Scan for the cell matching the given text and deliver its [x, y] coordinate at center. 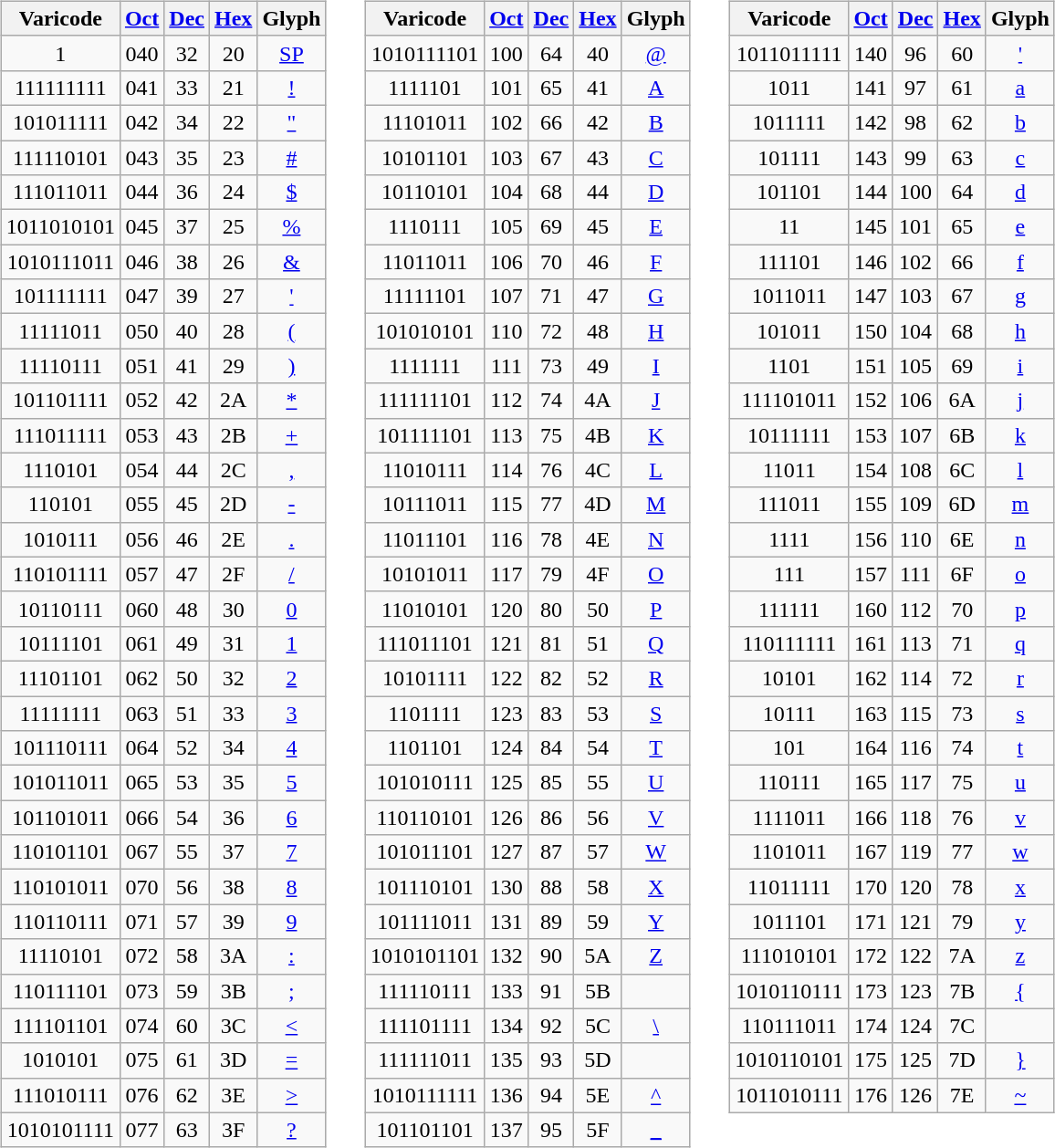
2A [234, 401]
21 [234, 88]
L [655, 470]
5D [598, 1060]
110101011 [60, 887]
101110111 [60, 748]
V [655, 818]
11111111 [60, 713]
+ [292, 435]
110101 [60, 505]
p [1020, 609]
I [655, 366]
1011011111 [789, 53]
m [1020, 505]
r [1020, 678]
3D [234, 1060]
t [1020, 748]
S [655, 713]
82 [551, 678]
063 [141, 713]
s [1020, 713]
053 [141, 435]
d [1020, 193]
g [1020, 297]
3 [292, 713]
064 [141, 748]
143 [871, 158]
1101101 [424, 748]
T [655, 748]
B [655, 122]
11 [789, 227]
! [292, 88]
22 [234, 122]
110101101 [60, 852]
10111011 [424, 505]
P [655, 609]
1010101101 [424, 956]
111101011 [789, 401]
157 [871, 574]
127 [507, 852]
111011111 [60, 435]
1011111 [789, 122]
97 [915, 88]
101111111 [60, 297]
041 [141, 88]
^ [655, 1095]
20 [234, 53]
056 [141, 539]
101011101 [424, 852]
6D [962, 505]
1111 [789, 539]
1010110101 [789, 1060]
b [1020, 122]
Q [655, 643]
160 [871, 609]
1010111111 [424, 1095]
. [292, 539]
073 [141, 991]
) [292, 366]
E [655, 227]
1011010111 [789, 1095]
11101101 [60, 678]
10101101 [424, 158]
042 [141, 122]
e [1020, 227]
92 [551, 1026]
f [1020, 262]
076 [141, 1095]
w [1020, 852]
: [292, 956]
Y [655, 922]
4E [598, 539]
> [292, 1095]
110110111 [60, 922]
047 [141, 297]
1111111 [424, 366]
175 [871, 1060]
101101011 [60, 818]
1101111 [424, 713]
111101111 [424, 1026]
11111101 [424, 297]
q [1020, 643]
8 [292, 887]
044 [141, 193]
, [292, 470]
11011011 [424, 262]
29 [234, 366]
161 [871, 643]
94 [551, 1095]
111010111 [60, 1095]
1111011 [789, 818]
067 [141, 852]
11011111 [789, 887]
1011101 [789, 922]
6B [962, 435]
96 [915, 53]
U [655, 783]
H [655, 331]
4 [292, 748]
111011011 [60, 193]
101010111 [424, 783]
95 [551, 1130]
; [292, 991]
101111101 [424, 435]
90 [551, 956]
165 [871, 783]
111110111 [424, 991]
046 [141, 262]
5F [598, 1130]
10111101 [60, 643]
0 [292, 609]
110101111 [60, 574]
040 [141, 53]
@ [655, 53]
\ [655, 1026]
6E [962, 539]
060 [141, 609]
051 [141, 366]
91 [551, 991]
5B [598, 991]
M [655, 505]
6C [962, 470]
101111 [789, 158]
10111111 [789, 435]
153 [871, 435]
156 [871, 539]
< [292, 1026]
2C [234, 470]
11011101 [424, 539]
1010111011 [60, 262]
141 [871, 88]
111010101 [789, 956]
11110101 [60, 956]
075 [141, 1060]
101101101 [424, 1130]
a [1020, 88]
23 [234, 158]
28 [234, 331]
% [292, 227]
110110101 [424, 818]
1110101 [60, 470]
J [655, 401]
070 [141, 887]
5A [598, 956]
4F [598, 574]
7C [962, 1026]
111011 [789, 505]
167 [871, 852]
89 [551, 922]
1010110111 [789, 991]
147 [871, 297]
071 [141, 922]
1011 [789, 88]
132 [507, 956]
~ [1020, 1095]
111101 [789, 262]
{ [1020, 991]
109 [915, 505]
/ [292, 574]
043 [141, 158]
133 [507, 991]
A [655, 88]
11101011 [424, 122]
173 [871, 991]
140 [871, 53]
144 [871, 193]
24 [234, 193]
O [655, 574]
162 [871, 678]
111111011 [424, 1060]
99 [915, 158]
101010101 [424, 331]
84 [551, 748]
171 [871, 922]
7E [962, 1095]
26 [234, 262]
x [1020, 887]
163 [871, 713]
} [1020, 1060]
3B [234, 991]
o [1020, 574]
119 [915, 852]
101011 [789, 331]
10111 [789, 713]
111111 [789, 609]
172 [871, 956]
11110111 [60, 366]
R [655, 678]
118 [915, 818]
u [1020, 783]
5C [598, 1026]
1101011 [789, 852]
052 [141, 401]
$ [292, 193]
111011101 [424, 643]
1010111101 [424, 53]
111111101 [424, 401]
10110101 [424, 193]
6 [292, 818]
# [292, 158]
30 [234, 609]
- [292, 505]
110111101 [60, 991]
& [292, 262]
= [292, 1060]
155 [871, 505]
K [655, 435]
101011111 [60, 122]
11011 [789, 470]
050 [141, 331]
3A [234, 956]
1011011 [789, 297]
055 [141, 505]
136 [507, 1095]
101101 [789, 193]
7D [962, 1060]
( [292, 331]
4A [598, 401]
101111011 [424, 922]
176 [871, 1095]
054 [141, 470]
N [655, 539]
145 [871, 227]
11111011 [60, 331]
111110101 [60, 158]
81 [551, 643]
87 [551, 852]
134 [507, 1026]
101011011 [60, 783]
F [655, 262]
6F [962, 574]
174 [871, 1026]
5 [292, 783]
1011010101 [60, 227]
1110111 [424, 227]
154 [871, 470]
4B [598, 435]
9 [292, 922]
10101011 [424, 574]
c [1020, 158]
31 [234, 643]
1111101 [424, 88]
j [1020, 401]
83 [551, 713]
10110111 [60, 609]
2F [234, 574]
7B [962, 991]
y [1020, 922]
130 [507, 887]
G [655, 297]
061 [141, 643]
l [1020, 470]
z [1020, 956]
1010101 [60, 1060]
4D [598, 505]
SP [292, 53]
111101101 [60, 1026]
108 [915, 470]
* [292, 401]
2 [292, 678]
072 [141, 956]
27 [234, 297]
h [1020, 331]
4C [598, 470]
101110101 [424, 887]
170 [871, 887]
135 [507, 1060]
" [292, 122]
111111111 [60, 88]
_ [655, 1130]
066 [141, 818]
7 [292, 852]
D [655, 193]
131 [507, 922]
? [292, 1130]
074 [141, 1026]
v [1020, 818]
10101 [789, 678]
1101 [789, 366]
057 [141, 574]
045 [141, 227]
88 [551, 887]
101101111 [60, 401]
2B [234, 435]
166 [871, 818]
i [1020, 366]
86 [551, 818]
25 [234, 227]
93 [551, 1060]
10101111 [424, 678]
7A [962, 956]
X [655, 887]
3F [234, 1130]
Z [655, 956]
85 [551, 783]
077 [141, 1130]
110111111 [789, 643]
C [655, 158]
065 [141, 783]
110111011 [789, 1026]
150 [871, 331]
062 [141, 678]
11010101 [424, 609]
W [655, 852]
80 [551, 609]
2D [234, 505]
146 [871, 262]
3E [234, 1095]
2E [234, 539]
1010111 [60, 539]
137 [507, 1130]
6A [962, 401]
n [1020, 539]
k [1020, 435]
98 [915, 122]
1010101111 [60, 1130]
151 [871, 366]
152 [871, 401]
142 [871, 122]
110111 [789, 783]
3C [234, 1026]
164 [871, 748]
5E [598, 1095]
11010111 [424, 470]
